Provide the (x, y) coordinate of the cell's center where the given text is located.  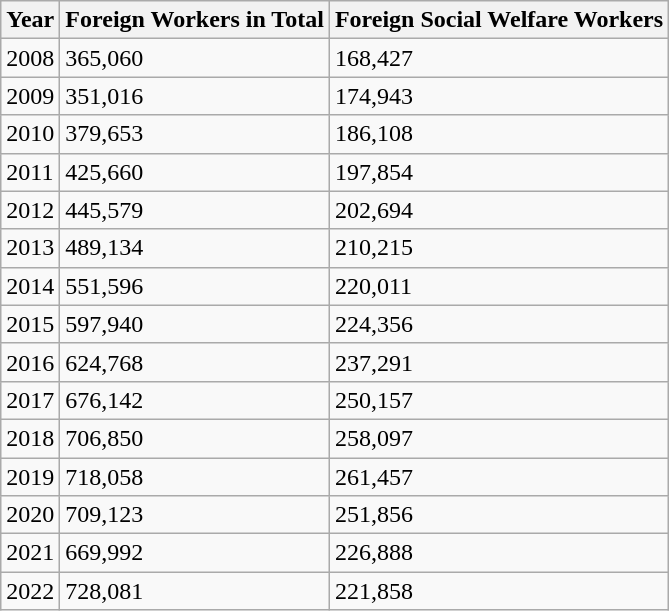
224,356 (498, 324)
250,157 (498, 400)
261,457 (498, 477)
489,134 (195, 248)
669,992 (195, 553)
379,653 (195, 134)
2015 (30, 324)
718,058 (195, 477)
365,060 (195, 58)
2009 (30, 96)
597,940 (195, 324)
676,142 (195, 400)
2022 (30, 591)
220,011 (498, 286)
210,215 (498, 248)
551,596 (195, 286)
Foreign Social Welfare Workers (498, 20)
168,427 (498, 58)
2020 (30, 515)
2012 (30, 210)
2011 (30, 172)
174,943 (498, 96)
2018 (30, 438)
237,291 (498, 362)
2008 (30, 58)
2010 (30, 134)
2021 (30, 553)
197,854 (498, 172)
Foreign Workers in Total (195, 20)
Year (30, 20)
728,081 (195, 591)
709,123 (195, 515)
258,097 (498, 438)
445,579 (195, 210)
2017 (30, 400)
2019 (30, 477)
202,694 (498, 210)
186,108 (498, 134)
2013 (30, 248)
226,888 (498, 553)
624,768 (195, 362)
425,660 (195, 172)
706,850 (195, 438)
251,856 (498, 515)
2016 (30, 362)
351,016 (195, 96)
221,858 (498, 591)
2014 (30, 286)
